Extract the (x, y) coordinate from the center of the cell holding the provided text.  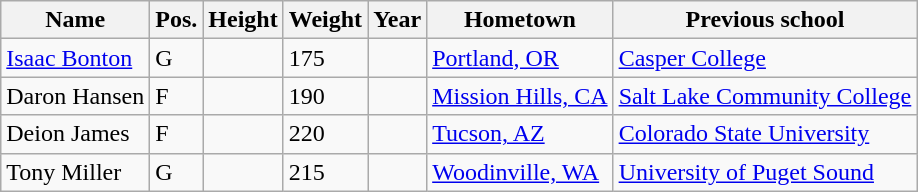
University of Puget Sound (765, 172)
Salt Lake Community College (765, 96)
Height (243, 20)
175 (325, 58)
Tucson, AZ (520, 134)
Woodinville, WA (520, 172)
Isaac Bonton (76, 58)
Name (76, 20)
Year (398, 20)
Portland, OR (520, 58)
190 (325, 96)
Weight (325, 20)
Daron Hansen (76, 96)
Deion James (76, 134)
Colorado State University (765, 134)
Pos. (176, 20)
Mission Hills, CA (520, 96)
Previous school (765, 20)
215 (325, 172)
Hometown (520, 20)
Tony Miller (76, 172)
Casper College (765, 58)
220 (325, 134)
